Return the (X, Y) coordinate for the center point of the cell that contains the specified text.  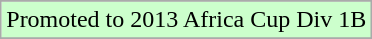
Promoted to 2013 Africa Cup Div 1B (186, 20)
